Search for the cell housing the specified text and yield its (X, Y) center coordinate. 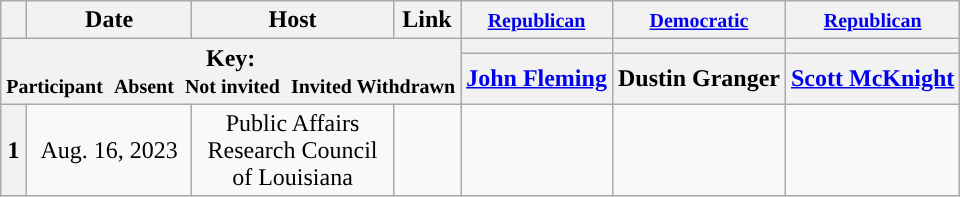
Aug. 16, 2023 (108, 150)
Public AffairsResearch Councilof Louisiana (293, 150)
Host (293, 20)
Date (108, 20)
John Fleming (537, 78)
1 (14, 150)
Scott McKnight (872, 78)
Democratic (698, 20)
Link (426, 20)
Dustin Granger (698, 78)
Key: Participant Absent Not invited Invited Withdrawn (231, 72)
